Output the (x, y) coordinate of the center of the cell containing the given text.  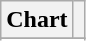
Chart (37, 20)
